Locate the cell with the specified text and output its [x, y] center coordinate. 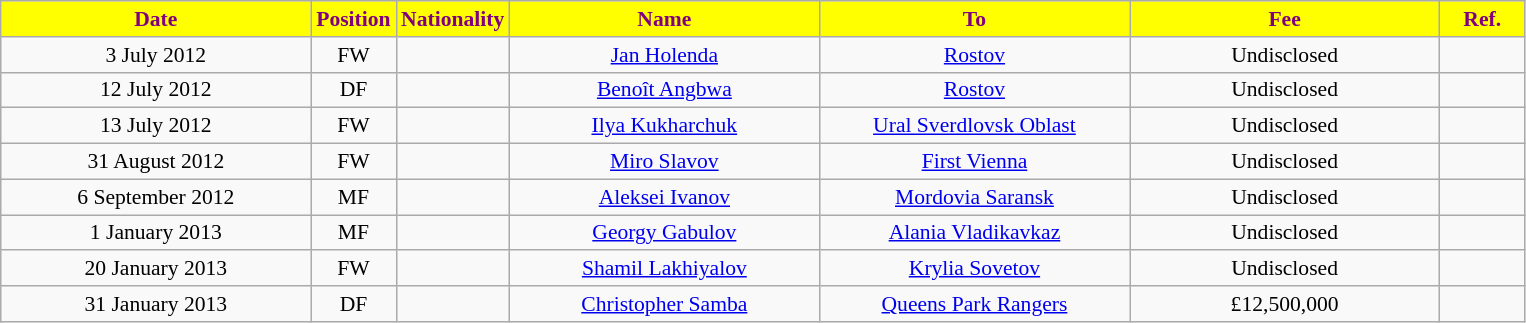
6 September 2012 [156, 197]
Fee [1285, 19]
Date [156, 19]
Mordovia Saransk [974, 197]
Ref. [1482, 19]
Queens Park Rangers [974, 304]
Position [354, 19]
1 January 2013 [156, 233]
31 August 2012 [156, 162]
Ural Sverdlovsk Oblast [974, 126]
3 July 2012 [156, 55]
Name [664, 19]
13 July 2012 [156, 126]
Shamil Lakhiyalov [664, 269]
Jan Holenda [664, 55]
Georgy Gabulov [664, 233]
20 January 2013 [156, 269]
Benoît Angbwa [664, 90]
Nationality [452, 19]
31 January 2013 [156, 304]
£12,500,000 [1285, 304]
First Vienna [974, 162]
Aleksei Ivanov [664, 197]
12 July 2012 [156, 90]
To [974, 19]
Alania Vladikavkaz [974, 233]
Ilya Kukharchuk [664, 126]
Krylia Sovetov [974, 269]
Miro Slavov [664, 162]
Christopher Samba [664, 304]
